Detect which cell encompasses the target text, then output its (X, Y) center coordinate. 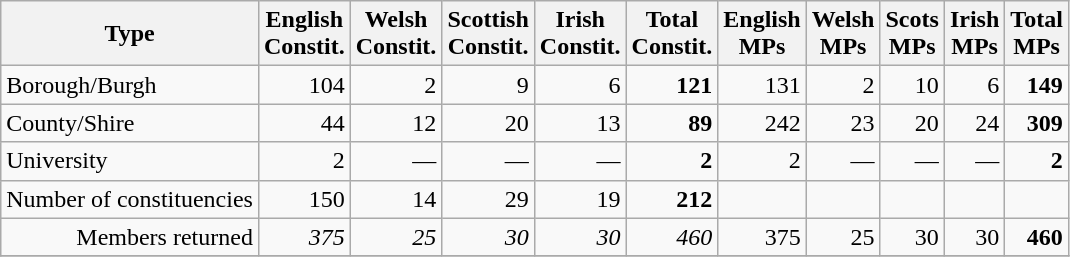
121 (672, 85)
IrishConstit. (580, 34)
EnglishMPs (762, 34)
ScottishConstit. (488, 34)
County/Shire (130, 123)
Number of constituencies (130, 199)
24 (974, 123)
89 (672, 123)
University (130, 161)
13 (580, 123)
23 (843, 123)
TotalConstit. (672, 34)
WelshConstit. (396, 34)
EnglishConstit. (304, 34)
242 (762, 123)
150 (304, 199)
IrishMPs (974, 34)
29 (488, 199)
WelshMPs (843, 34)
Members returned (130, 237)
104 (304, 85)
TotalMPs (1037, 34)
ScotsMPs (912, 34)
44 (304, 123)
19 (580, 199)
Borough/Burgh (130, 85)
131 (762, 85)
9 (488, 85)
12 (396, 123)
149 (1037, 85)
14 (396, 199)
10 (912, 85)
309 (1037, 123)
212 (672, 199)
Type (130, 34)
